Search for the cell housing the specified text and yield its (X, Y) center coordinate. 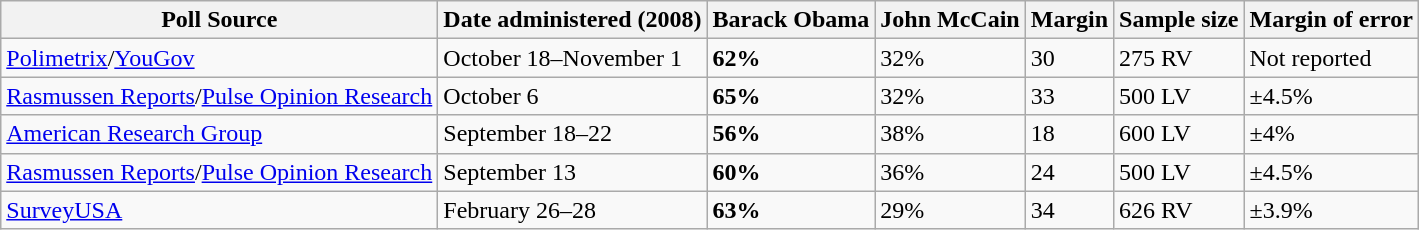
62% (791, 58)
30 (1069, 58)
65% (791, 96)
Margin (1069, 20)
Not reported (1332, 58)
±3.9% (1332, 210)
275 RV (1179, 58)
SurveyUSA (220, 210)
September 18–22 (572, 134)
September 13 (572, 172)
October 18–November 1 (572, 58)
24 (1069, 172)
34 (1069, 210)
Barack Obama (791, 20)
18 (1069, 134)
February 26–28 (572, 210)
Date administered (2008) (572, 20)
56% (791, 134)
38% (950, 134)
60% (791, 172)
American Research Group (220, 134)
600 LV (1179, 134)
John McCain (950, 20)
626 RV (1179, 210)
Sample size (1179, 20)
33 (1069, 96)
63% (791, 210)
±4% (1332, 134)
Poll Source (220, 20)
29% (950, 210)
October 6 (572, 96)
Polimetrix/YouGov (220, 58)
36% (950, 172)
Margin of error (1332, 20)
